Capture the cell that displays the provided text and extract its (x, y) central coordinate. 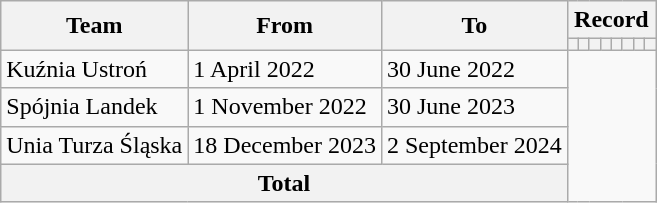
Team (94, 26)
Record (611, 20)
To (474, 26)
From (285, 26)
1 April 2022 (285, 69)
Kuźnia Ustroń (94, 69)
1 November 2022 (285, 107)
Unia Turza Śląska (94, 145)
30 June 2023 (474, 107)
18 December 2023 (285, 145)
Spójnia Landek (94, 107)
30 June 2022 (474, 69)
Total (284, 183)
2 September 2024 (474, 145)
